From the cell containing the given text, extract its center point as (X, Y) coordinate. 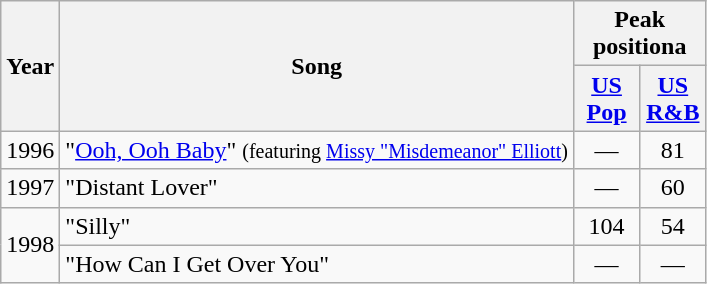
Peak positiona (640, 34)
"How Can I Get Over You" (317, 264)
US Pop (606, 98)
1998 (30, 245)
1996 (30, 150)
"Silly" (317, 226)
54 (673, 226)
Year (30, 66)
"Distant Lover" (317, 188)
US R&B (673, 98)
1997 (30, 188)
60 (673, 188)
104 (606, 226)
81 (673, 150)
"Ooh, Ooh Baby" (featuring Missy "Misdemeanor" Elliott) (317, 150)
Song (317, 66)
